Search for the cell housing the specified text and yield its [x, y] center coordinate. 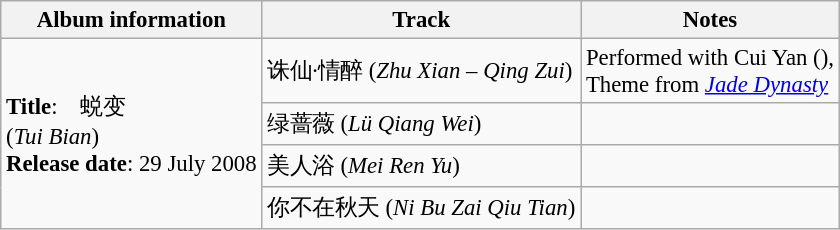
Title: 蜕变(Tui Bian)Release date: 29 July 2008 [132, 134]
Album information [132, 20]
Notes [710, 20]
你不在秋天 (Ni Bu Zai Qiu Tian) [422, 208]
Performed with Cui Yan (),Theme from Jade Dynasty [710, 72]
Track [422, 20]
诛仙·情醉 (Zhu Xian – Qing Zui) [422, 72]
绿蔷薇 (Lü Qiang Wei) [422, 124]
美人浴 (Mei Ren Yu) [422, 166]
